Determine the (X, Y) coordinate at the center of the cell enclosing the given text.  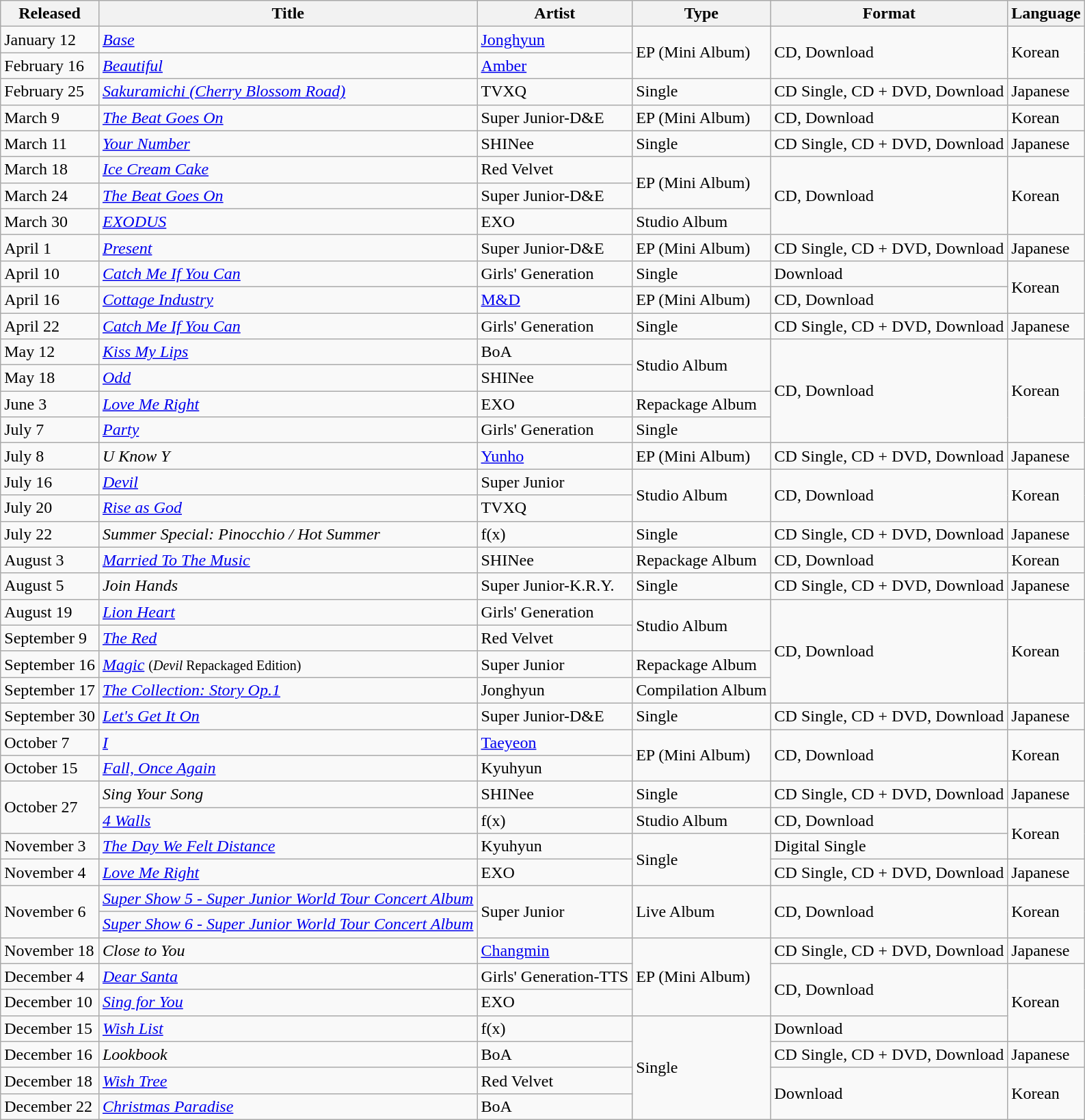
Super Show 5 - Super Junior World Tour Concert Album (288, 898)
4 Walls (288, 821)
March 30 (50, 222)
Married To The Music (288, 560)
Format (889, 14)
Party (288, 430)
Devil (288, 482)
Released (50, 14)
August 19 (50, 612)
March 18 (50, 170)
Fall, Once Again (288, 769)
Title (288, 14)
April 16 (50, 299)
November 4 (50, 872)
Live Album (701, 911)
August 3 (50, 560)
Dear Santa (288, 976)
September 9 (50, 638)
Yunho (555, 456)
The Red (288, 638)
July 8 (50, 456)
EXODUS (288, 222)
Type (701, 14)
Summer Special: Pinocchio / Hot Summer (288, 534)
Super Show 6 - Super Junior World Tour Concert Album (288, 924)
Magic (Devil Repackaged Edition) (288, 664)
December 10 (50, 1002)
M&D (555, 299)
Super Junior-K.R.Y. (555, 586)
Girls' Generation-TTS (555, 976)
December 18 (50, 1080)
September 30 (50, 716)
Sing Your Song (288, 795)
December 4 (50, 976)
November 6 (50, 911)
Sakuramichi (Cherry Blossom Road) (288, 92)
Compilation Album (701, 690)
October 15 (50, 769)
Christmas Paradise (288, 1106)
July 22 (50, 534)
Language (1046, 14)
February 25 (50, 92)
March 24 (50, 196)
Present (288, 248)
U Know Y (288, 456)
Ice Cream Cake (288, 170)
March 11 (50, 144)
Odd (288, 378)
July 20 (50, 508)
July 16 (50, 482)
Artist (555, 14)
February 16 (50, 66)
March 9 (50, 118)
December 16 (50, 1054)
I (288, 742)
Sing for You (288, 1002)
September 16 (50, 664)
The Day We Felt Distance (288, 846)
July 7 (50, 430)
Wish Tree (288, 1080)
November 3 (50, 846)
Let's Get It On (288, 716)
Beautiful (288, 66)
April 1 (50, 248)
Changmin (555, 950)
August 5 (50, 586)
Cottage Industry (288, 299)
Close to You (288, 950)
October 7 (50, 742)
December 22 (50, 1106)
April 10 (50, 274)
April 22 (50, 326)
Kiss My Lips (288, 352)
Amber (555, 66)
May 18 (50, 378)
January 12 (50, 40)
Lookbook (288, 1054)
Wish List (288, 1028)
October 27 (50, 808)
September 17 (50, 690)
Rise as God (288, 508)
Lion Heart (288, 612)
Taeyeon (555, 742)
Your Number (288, 144)
November 18 (50, 950)
May 12 (50, 352)
June 3 (50, 404)
Digital Single (889, 846)
The Collection: Story Op.1 (288, 690)
December 15 (50, 1028)
Base (288, 40)
Join Hands (288, 586)
